Extract the (x, y) coordinate from the center of the cell holding the provided text.  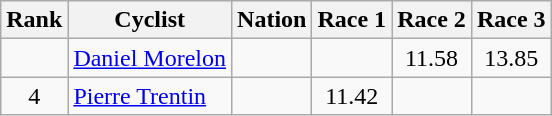
Race 1 (352, 20)
Rank (34, 20)
Race 2 (432, 20)
11.58 (432, 58)
Race 3 (511, 20)
Cyclist (150, 20)
Nation (272, 20)
13.85 (511, 58)
4 (34, 96)
11.42 (352, 96)
Pierre Trentin (150, 96)
Daniel Morelon (150, 58)
